For the text-containing cell, return its midpoint in (X, Y) coordinate format. 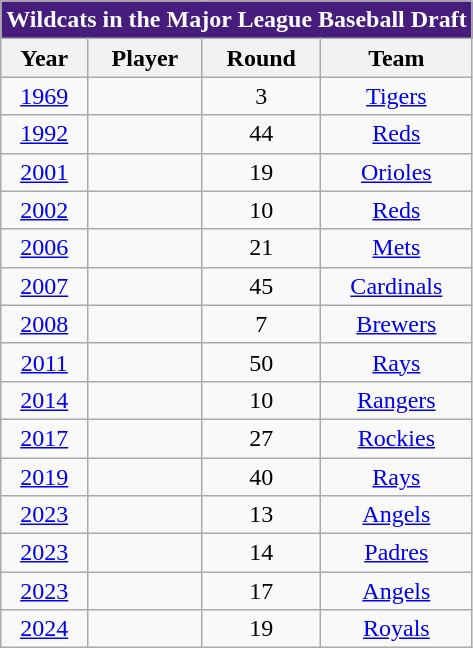
27 (261, 438)
2008 (44, 324)
Round (261, 58)
2011 (44, 362)
13 (261, 515)
Wildcats in the Major League Baseball Draft (236, 20)
40 (261, 477)
44 (261, 134)
Rockies (396, 438)
2001 (44, 172)
Mets (396, 248)
21 (261, 248)
Year (44, 58)
1969 (44, 96)
3 (261, 96)
Team (396, 58)
Rangers (396, 400)
2017 (44, 438)
14 (261, 553)
Cardinals (396, 286)
Player (145, 58)
Orioles (396, 172)
Padres (396, 553)
2006 (44, 248)
1992 (44, 134)
Brewers (396, 324)
Royals (396, 629)
2024 (44, 629)
2002 (44, 210)
17 (261, 591)
50 (261, 362)
7 (261, 324)
2007 (44, 286)
2019 (44, 477)
2014 (44, 400)
Tigers (396, 96)
45 (261, 286)
